Return [X, Y] of the center of cell containing provided text 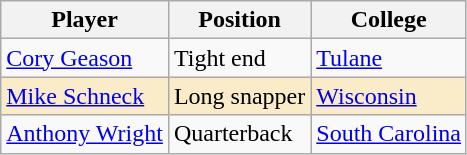
Anthony Wright [85, 134]
Player [85, 20]
Wisconsin [389, 96]
College [389, 20]
Long snapper [239, 96]
Mike Schneck [85, 96]
Tight end [239, 58]
Cory Geason [85, 58]
Quarterback [239, 134]
South Carolina [389, 134]
Tulane [389, 58]
Position [239, 20]
